Return the (x, y) coordinate for the center point of the cell that contains the specified text.  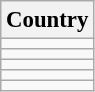
Country (48, 20)
